Search for the cell housing the specified text and yield its (x, y) center coordinate. 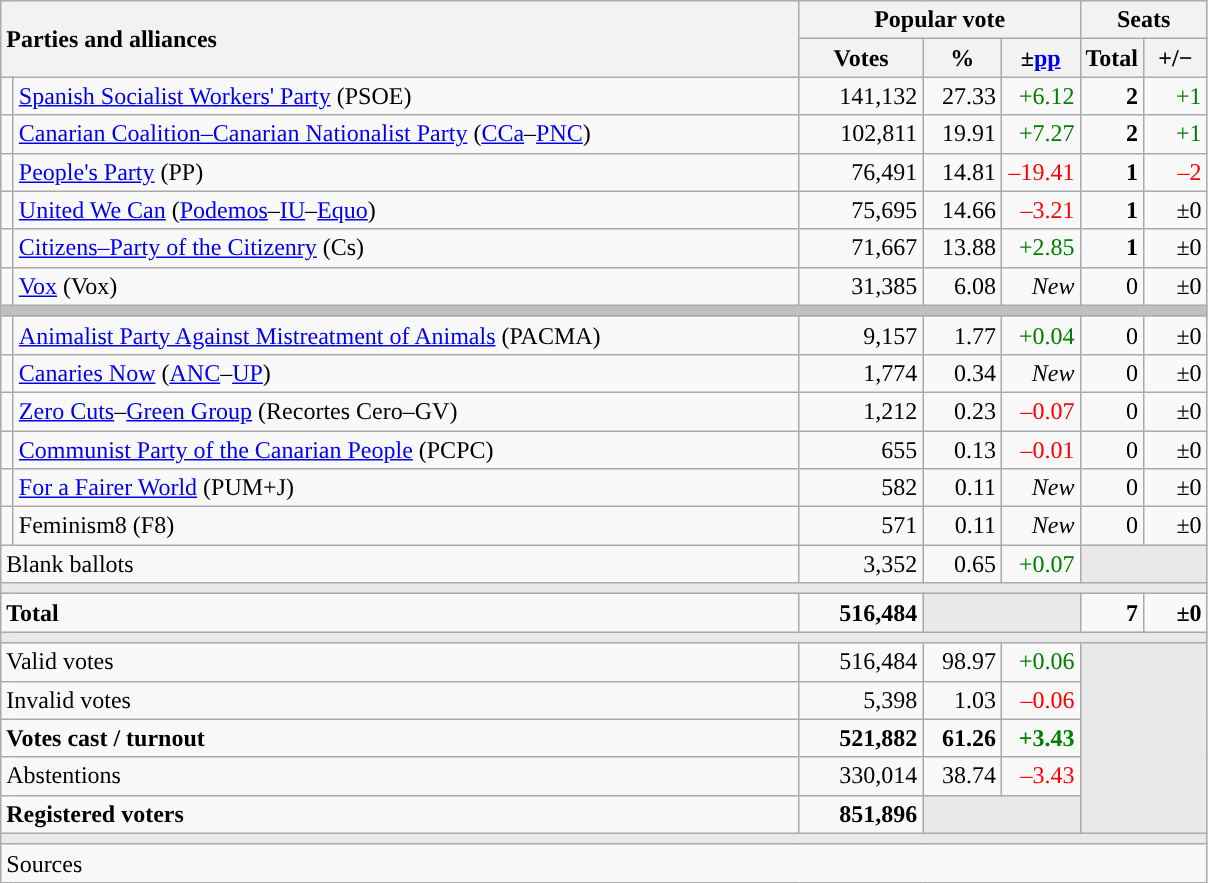
0.65 (962, 564)
+0.06 (1040, 662)
Animalist Party Against Mistreatment of Animals (PACMA) (406, 335)
Canarian Coalition–Canarian Nationalist Party (CCa–PNC) (406, 134)
582 (861, 488)
14.81 (962, 172)
–0.01 (1040, 449)
655 (861, 449)
% (962, 58)
Registered voters (400, 814)
People's Party (PP) (406, 172)
0.34 (962, 373)
Citizens–Party of the Citizenry (Cs) (406, 248)
9,157 (861, 335)
Sources (604, 863)
–19.41 (1040, 172)
Feminism8 (F8) (406, 526)
±pp (1040, 58)
61.26 (962, 738)
0.13 (962, 449)
Zero Cuts–Green Group (Recortes Cero–GV) (406, 411)
Seats (1144, 20)
19.91 (962, 134)
Canaries Now (ANC–UP) (406, 373)
27.33 (962, 96)
38.74 (962, 776)
71,667 (861, 248)
7 (1112, 613)
Valid votes (400, 662)
330,014 (861, 776)
13.88 (962, 248)
Vox (Vox) (406, 286)
–3.21 (1040, 210)
0.23 (962, 411)
1,774 (861, 373)
–0.07 (1040, 411)
+0.07 (1040, 564)
For a Fairer World (PUM+J) (406, 488)
851,896 (861, 814)
14.66 (962, 210)
1.77 (962, 335)
102,811 (861, 134)
+3.43 (1040, 738)
+7.27 (1040, 134)
Blank ballots (400, 564)
5,398 (861, 700)
–3.43 (1040, 776)
Communist Party of the Canarian People (PCPC) (406, 449)
Invalid votes (400, 700)
6.08 (962, 286)
+0.04 (1040, 335)
Spanish Socialist Workers' Party (PSOE) (406, 96)
United We Can (Podemos–IU–Equo) (406, 210)
–2 (1176, 172)
1.03 (962, 700)
+2.85 (1040, 248)
Abstentions (400, 776)
+6.12 (1040, 96)
31,385 (861, 286)
76,491 (861, 172)
141,132 (861, 96)
521,882 (861, 738)
571 (861, 526)
Votes cast / turnout (400, 738)
75,695 (861, 210)
+/− (1176, 58)
Parties and alliances (400, 39)
Popular vote (940, 20)
–0.06 (1040, 700)
Votes (861, 58)
1,212 (861, 411)
98.97 (962, 662)
3,352 (861, 564)
